From the cell containing the given text, extract its center point as [X, Y] coordinate. 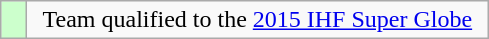
Team qualified to the 2015 IHF Super Globe [258, 20]
